Return (x, y) of the center of cell containing provided text 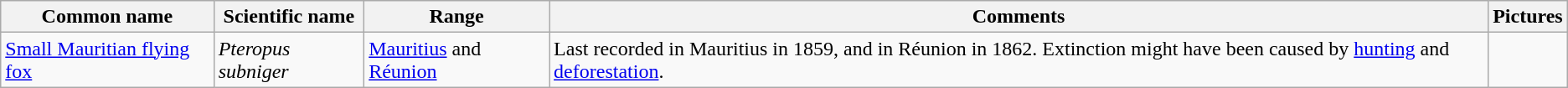
Pictures (1528, 17)
Range (457, 17)
Mauritius and Réunion (457, 60)
Scientific name (289, 17)
Comments (1019, 17)
Last recorded in Mauritius in 1859, and in Réunion in 1862. Extinction might have been caused by hunting and deforestation. (1019, 60)
Pteropus subniger (289, 60)
Small Mauritian flying fox (107, 60)
Common name (107, 17)
